Scan for the cell matching the given text and deliver its (x, y) coordinate at center. 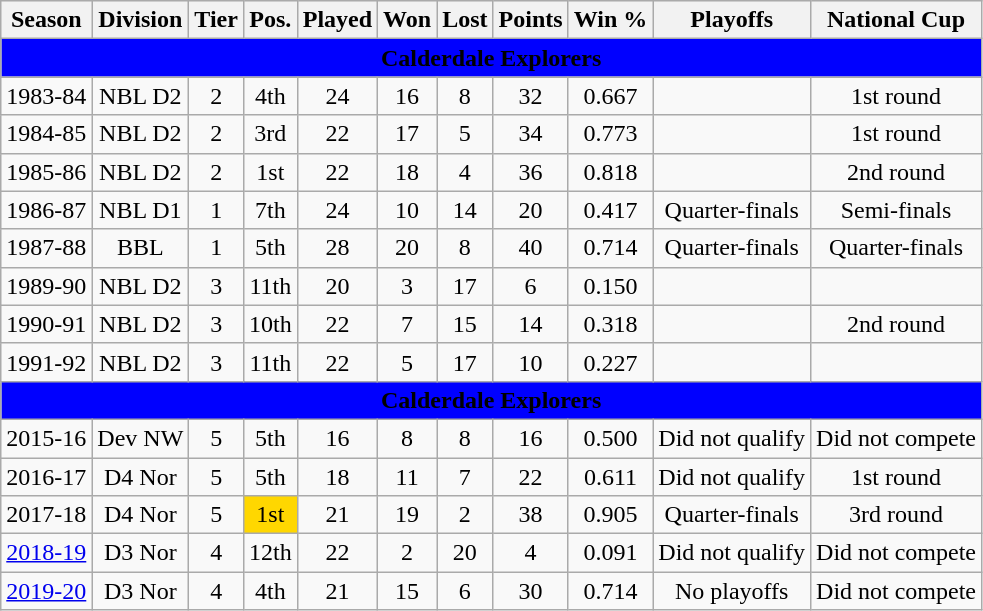
Division (140, 20)
2019-20 (46, 591)
1987-88 (46, 248)
1983-84 (46, 96)
Lost (465, 20)
No playoffs (732, 591)
0.611 (610, 477)
BBL (140, 248)
2017-18 (46, 515)
40 (530, 248)
0.818 (610, 172)
36 (530, 172)
0.500 (610, 438)
Dev NW (140, 438)
Won (408, 20)
11 (408, 477)
3rd round (896, 515)
3rd (270, 134)
34 (530, 134)
Played (337, 20)
0.667 (610, 96)
1990-91 (46, 324)
1986-87 (46, 210)
2015-16 (46, 438)
Points (530, 20)
19 (408, 515)
Win % (610, 20)
10th (270, 324)
0.773 (610, 134)
0.091 (610, 553)
2016-17 (46, 477)
12th (270, 553)
0.417 (610, 210)
Semi-finals (896, 210)
1991-92 (46, 362)
National Cup (896, 20)
Playoffs (732, 20)
NBL D1 (140, 210)
1984-85 (46, 134)
0.905 (610, 515)
0.318 (610, 324)
30 (530, 591)
0.150 (610, 286)
7th (270, 210)
38 (530, 515)
Pos. (270, 20)
0.227 (610, 362)
Season (46, 20)
1985-86 (46, 172)
2018-19 (46, 553)
Tier (216, 20)
1989-90 (46, 286)
32 (530, 96)
28 (337, 248)
